Return [X, Y] of the center of cell containing provided text 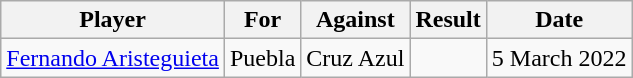
For [262, 20]
Puebla [262, 58]
5 March 2022 [559, 58]
Date [559, 20]
Cruz Azul [356, 58]
Result [448, 20]
Fernando Aristeguieta [113, 58]
Player [113, 20]
Against [356, 20]
